For the text-containing cell, return its midpoint in [x, y] coordinate format. 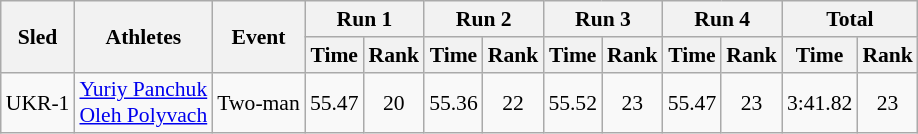
Run 2 [484, 19]
UKR-1 [38, 102]
Sled [38, 36]
Athletes [143, 36]
3:41.82 [820, 102]
Two-man [258, 102]
Total [850, 19]
Run 1 [364, 19]
55.36 [454, 102]
55.52 [572, 102]
Run 4 [722, 19]
Run 3 [602, 19]
22 [514, 102]
20 [394, 102]
Yuriy PanchukOleh Polyvach [143, 102]
Event [258, 36]
